For the text-containing cell, return its midpoint in (x, y) coordinate format. 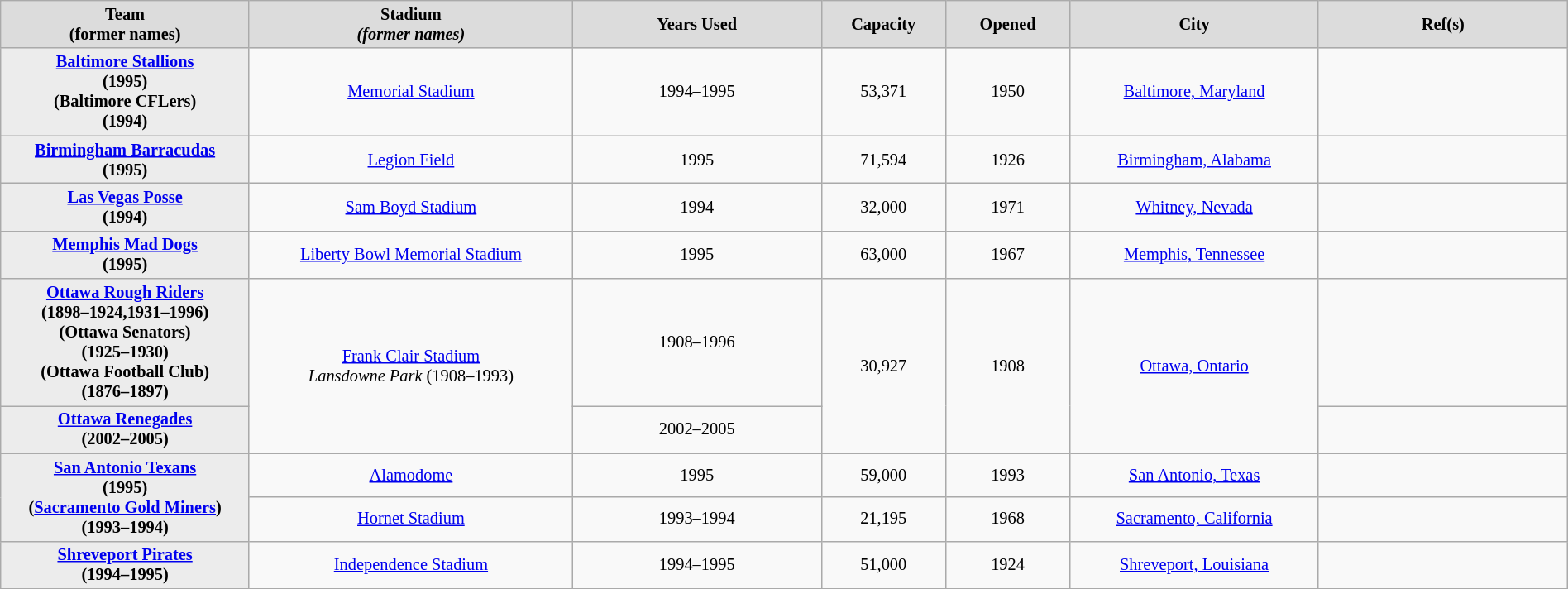
1950 (1007, 92)
City (1194, 24)
Years Used (696, 24)
Ottawa, Ontario (1194, 366)
63,000 (883, 255)
Ottawa Renegades(2002–2005) (126, 429)
1924 (1007, 565)
Memphis Mad Dogs(1995) (126, 255)
Frank Clair StadiumLansdowne Park (1908–1993) (410, 366)
San Antonio, Texas (1194, 475)
Memorial Stadium (410, 92)
1993 (1007, 475)
21,195 (883, 520)
59,000 (883, 475)
Hornet Stadium (410, 520)
1908–1996 (696, 342)
Birmingham Barracudas(1995) (126, 160)
Shreveport Pirates(1994–1995) (126, 565)
Las Vegas Posse(1994) (126, 207)
1968 (1007, 520)
Ref(s) (1442, 24)
Sacramento, California (1194, 520)
51,000 (883, 565)
1926 (1007, 160)
San Antonio Texans(1995)(Sacramento Gold Miners)(1993–1994) (126, 497)
30,927 (883, 366)
1908 (1007, 366)
Independence Stadium (410, 565)
1993–1994 (696, 520)
53,371 (883, 92)
Legion Field (410, 160)
1971 (1007, 207)
2002–2005 (696, 429)
Baltimore, Maryland (1194, 92)
Baltimore Stallions(1995)(Baltimore CFLers)(1994) (126, 92)
1967 (1007, 255)
71,594 (883, 160)
Ottawa Rough Riders(1898–1924,1931–1996)(Ottawa Senators)(1925–1930)(Ottawa Football Club)(1876–1897) (126, 342)
Team(former names) (126, 24)
Stadium(former names) (410, 24)
Sam Boyd Stadium (410, 207)
Liberty Bowl Memorial Stadium (410, 255)
Shreveport, Louisiana (1194, 565)
32,000 (883, 207)
Capacity (883, 24)
Alamodome (410, 475)
1994 (696, 207)
Memphis, Tennessee (1194, 255)
Whitney, Nevada (1194, 207)
Opened (1007, 24)
Birmingham, Alabama (1194, 160)
